Determine the [x, y] coordinate at the center of the cell enclosing the given text.  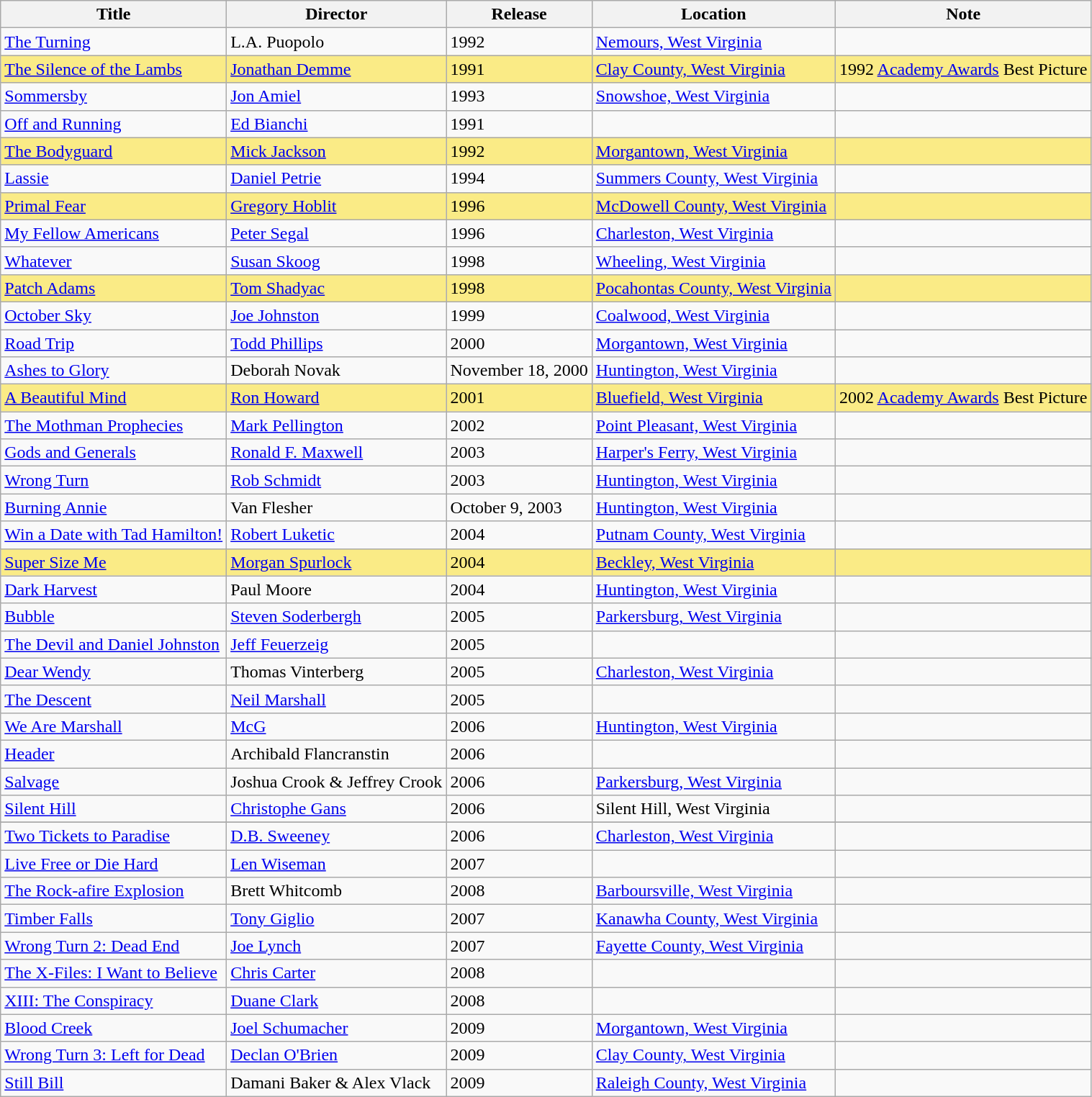
McDowell County, West Virginia [713, 206]
Ron Howard [337, 398]
Thomas Vinterberg [337, 672]
1999 [519, 315]
Super Size Me [114, 562]
Tom Shadyac [337, 288]
Summers County, West Virginia [713, 179]
Joel Schumacher [337, 1028]
Bubble [114, 617]
The Rock-afire Explosion [114, 891]
Brett Whitcomb [337, 891]
Len Wiseman [337, 864]
October Sky [114, 315]
XIII: The Conspiracy [114, 1001]
Two Tickets to Paradise [114, 836]
Tony Giglio [337, 918]
Christophe Gans [337, 809]
The Silence of the Lambs [114, 69]
Chris Carter [337, 973]
Steven Soderbergh [337, 617]
D.B. Sweeney [337, 836]
The Descent [114, 699]
Silent Hill [114, 809]
Harper's Ferry, West Virginia [713, 453]
Jeff Feuerzeig [337, 644]
Van Flesher [337, 507]
Wrong Turn 2: Dead End [114, 946]
Sommersby [114, 96]
Director [337, 14]
Win a Date with Tad Hamilton! [114, 535]
My Fellow Americans [114, 233]
Joshua Crook & Jeffrey Crook [337, 781]
Burning Annie [114, 507]
Patch Adams [114, 288]
Joe Lynch [337, 946]
Wrong Turn [114, 480]
Lassie [114, 179]
L.A. Puopolo [337, 42]
Timber Falls [114, 918]
Jon Amiel [337, 96]
October 9, 2003 [519, 507]
The X-Files: I Want to Believe [114, 973]
Susan Skoog [337, 261]
1994 [519, 179]
Coalwood, West Virginia [713, 315]
Ronald F. Maxwell [337, 453]
2002 Academy Awards Best Picture [963, 398]
We Are Marshall [114, 726]
Bluefield, West Virginia [713, 398]
Fayette County, West Virginia [713, 946]
Wrong Turn 3: Left for Dead [114, 1055]
Beckley, West Virginia [713, 562]
The Bodyguard [114, 151]
Pocahontas County, West Virginia [713, 288]
Neil Marshall [337, 699]
Rob Schmidt [337, 480]
Title [114, 14]
1992 Academy Awards Best Picture [963, 69]
November 18, 2000 [519, 371]
Snowshoe, West Virginia [713, 96]
Off and Running [114, 124]
Damani Baker & Alex Vlack [337, 1083]
Putnam County, West Virginia [713, 535]
Archibald Flancranstin [337, 754]
Wheeling, West Virginia [713, 261]
Raleigh County, West Virginia [713, 1083]
2001 [519, 398]
Todd Phillips [337, 343]
Joe Johnston [337, 315]
Primal Fear [114, 206]
Duane Clark [337, 1001]
Robert Luketic [337, 535]
Nemours, West Virginia [713, 42]
Paul Moore [337, 590]
Peter Segal [337, 233]
Gregory Hoblit [337, 206]
Morgan Spurlock [337, 562]
Note [963, 14]
Still Bill [114, 1083]
Barboursville, West Virginia [713, 891]
Gods and Generals [114, 453]
Jonathan Demme [337, 69]
A Beautiful Mind [114, 398]
Point Pleasant, West Virginia [713, 425]
Silent Hill, West Virginia [713, 809]
Release [519, 14]
Salvage [114, 781]
The Mothman Prophecies [114, 425]
Declan O'Brien [337, 1055]
Live Free or Die Hard [114, 864]
2000 [519, 343]
Blood Creek [114, 1028]
Ashes to Glory [114, 371]
The Turning [114, 42]
Ed Bianchi [337, 124]
Dark Harvest [114, 590]
McG [337, 726]
Kanawha County, West Virginia [713, 918]
Mick Jackson [337, 151]
2002 [519, 425]
Mark Pellington [337, 425]
1993 [519, 96]
Road Trip [114, 343]
The Devil and Daniel Johnston [114, 644]
Deborah Novak [337, 371]
Dear Wendy [114, 672]
Daniel Petrie [337, 179]
Whatever [114, 261]
Header [114, 754]
Location [713, 14]
